From the cell containing the given text, extract its center point as (X, Y) coordinate. 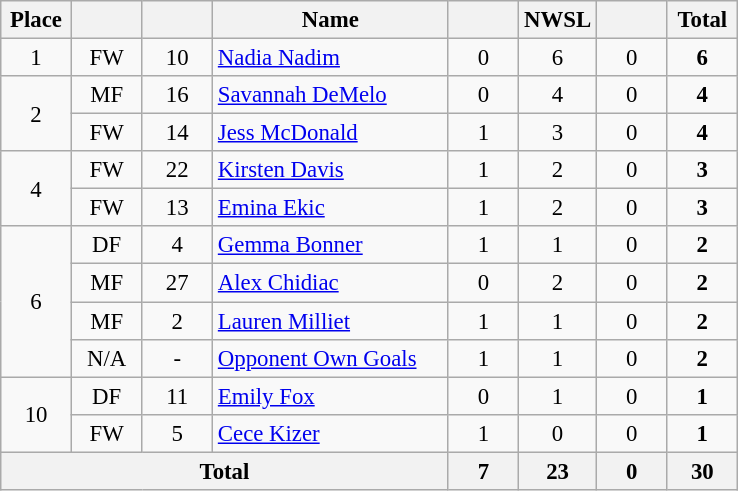
Nadia Nadim (331, 58)
7 (484, 471)
NWSL (558, 20)
11 (178, 396)
14 (178, 133)
Name (331, 20)
Jess McDonald (331, 133)
16 (178, 95)
13 (178, 208)
Cece Kizer (331, 433)
5 (178, 433)
Alex Chidiac (331, 283)
Lauren Milliet (331, 321)
30 (702, 471)
N/A (106, 358)
27 (178, 283)
Savannah DeMelo (331, 95)
23 (558, 471)
Kirsten Davis (331, 170)
22 (178, 170)
Emily Fox (331, 396)
Opponent Own Goals (331, 358)
Emina Ekic (331, 208)
Gemma Bonner (331, 245)
- (178, 358)
Place (36, 20)
